Pinpoint the cell where the given text exists, returning its (x, y) midpoint coordinate. 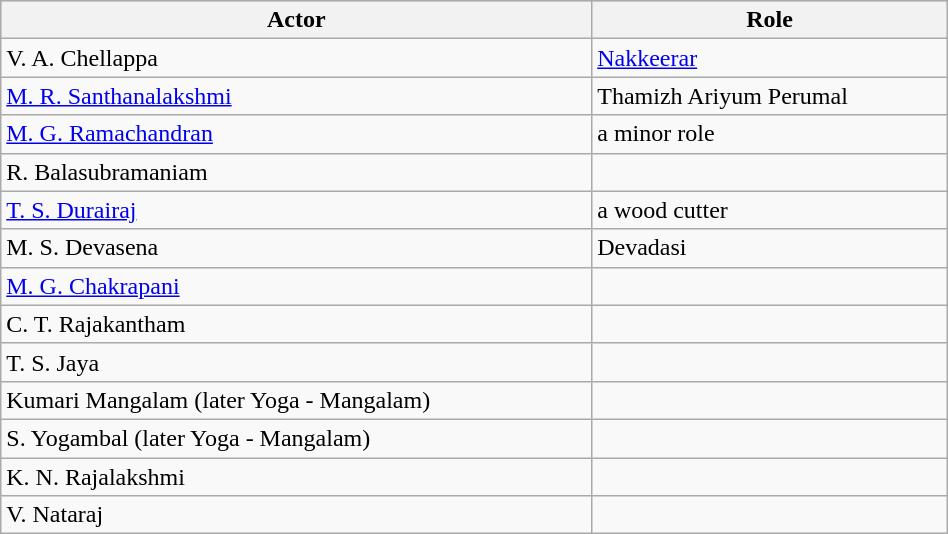
K. N. Rajalakshmi (296, 477)
V. A. Chellappa (296, 58)
Actor (296, 20)
V. Nataraj (296, 515)
M. G. Chakrapani (296, 286)
Nakkeerar (770, 58)
Kumari Mangalam (later Yoga - Mangalam) (296, 400)
Role (770, 20)
M. R. Santhanalakshmi (296, 96)
T. S. Jaya (296, 362)
C. T. Rajakantham (296, 324)
T. S. Durairaj (296, 210)
Devadasi (770, 248)
R. Balasubramaniam (296, 172)
a minor role (770, 134)
M. G. Ramachandran (296, 134)
a wood cutter (770, 210)
Thamizh Ariyum Perumal (770, 96)
M. S. Devasena (296, 248)
S. Yogambal (later Yoga - Mangalam) (296, 438)
